Locate the cell with the specified text and output its [X, Y] center coordinate. 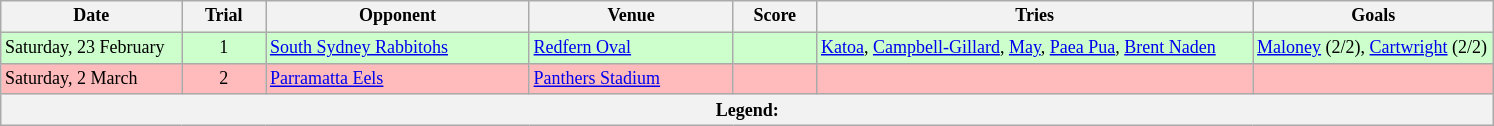
Saturday, 2 March [92, 78]
Score [775, 16]
Goals [1374, 16]
Saturday, 23 February [92, 48]
Katoa, Campbell-Gillard, May, Paea Pua, Brent Naden [1035, 48]
Tries [1035, 16]
Date [92, 16]
Trial [224, 16]
Parramatta Eels [398, 78]
Legend: [748, 110]
Maloney (2/2), Cartwright (2/2) [1374, 48]
Panthers Stadium [631, 78]
2 [224, 78]
South Sydney Rabbitohs [398, 48]
Venue [631, 16]
1 [224, 48]
Opponent [398, 16]
Redfern Oval [631, 48]
